Output the [X, Y] coordinate of the center of the cell containing the given text.  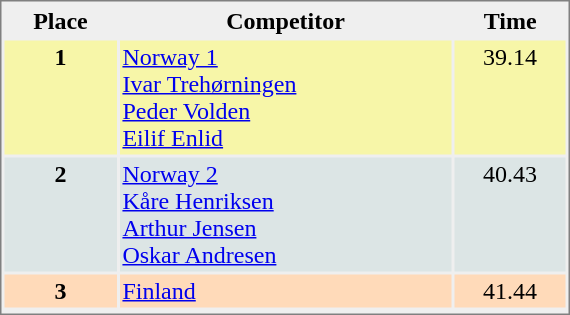
Finland [285, 290]
Norway 1 Ivar Trehørningen Peder Volden Eilif Enlid [285, 97]
Place [60, 20]
3 [60, 290]
39.14 [510, 97]
2 [60, 215]
Competitor [285, 20]
1 [60, 97]
41.44 [510, 290]
Time [510, 20]
40.43 [510, 215]
Norway 2 Kåre Henriksen Arthur Jensen Oskar Andresen [285, 215]
